Locate the cell with the specified text and output its (X, Y) center coordinate. 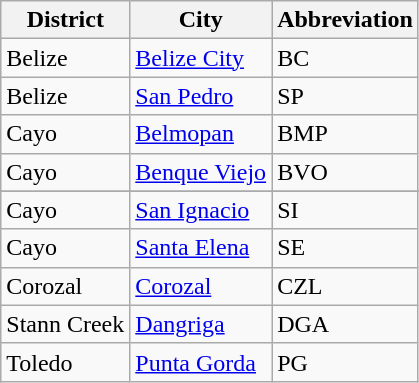
BC (346, 58)
CZL (346, 286)
SE (346, 248)
BVO (346, 172)
District (66, 20)
Dangriga (201, 324)
City (201, 20)
SP (346, 96)
PG (346, 362)
BMP (346, 134)
Stann Creek (66, 324)
Santa Elena (201, 248)
Toledo (66, 362)
Punta Gorda (201, 362)
Benque Viejo (201, 172)
Belmopan (201, 134)
San Pedro (201, 96)
San Ignacio (201, 210)
SI (346, 210)
Abbreviation (346, 20)
DGA (346, 324)
Belize City (201, 58)
